Identify which cell holds the provided text, then report its [x, y] central coordinate. 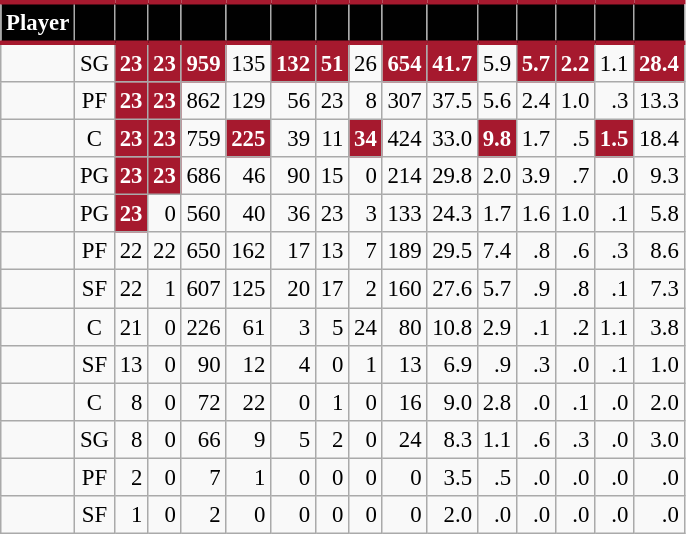
66 [204, 439]
21 [130, 327]
33.0 [452, 139]
650 [204, 251]
26 [366, 62]
133 [404, 214]
51 [332, 62]
3.5 [452, 477]
135 [248, 62]
3.8 [659, 327]
5.9 [496, 62]
8.3 [452, 439]
759 [204, 139]
225 [248, 139]
654 [404, 62]
40 [248, 214]
132 [294, 62]
214 [404, 176]
16 [404, 402]
18.4 [659, 139]
3.0 [659, 439]
5.8 [659, 214]
424 [404, 139]
1.5 [614, 139]
10.8 [452, 327]
15 [332, 176]
41.7 [452, 62]
9.8 [496, 139]
307 [404, 101]
24.3 [452, 214]
37.5 [452, 101]
607 [204, 289]
862 [204, 101]
9.0 [452, 402]
39 [294, 139]
.7 [574, 176]
4 [294, 364]
1.6 [536, 214]
36 [294, 214]
29.5 [452, 251]
.2 [574, 327]
2.2 [574, 62]
959 [204, 62]
686 [204, 176]
Player [38, 22]
20 [294, 289]
6.9 [452, 364]
8.6 [659, 251]
162 [248, 251]
80 [404, 327]
160 [404, 289]
2.4 [536, 101]
7.3 [659, 289]
28.4 [659, 62]
11 [332, 139]
72 [204, 402]
56 [294, 101]
226 [204, 327]
7.4 [496, 251]
9 [248, 439]
2.8 [496, 402]
125 [248, 289]
61 [248, 327]
34 [366, 139]
9.3 [659, 176]
12 [248, 364]
3.9 [536, 176]
560 [204, 214]
46 [248, 176]
27.6 [452, 289]
5.6 [496, 101]
29.8 [452, 176]
189 [404, 251]
13.3 [659, 101]
2.9 [496, 327]
129 [248, 101]
